From the cell containing the given text, extract its center point as (X, Y) coordinate. 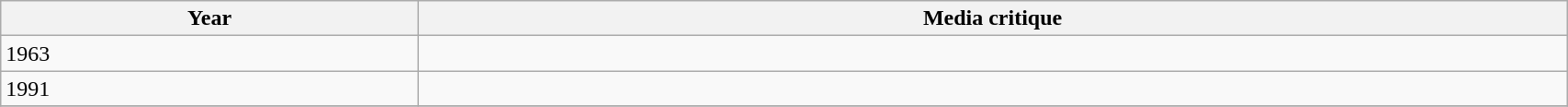
1991 (209, 89)
1963 (209, 53)
Media critique (992, 18)
Year (209, 18)
